Extract the (X, Y) coordinate from the center of the cell holding the provided text.  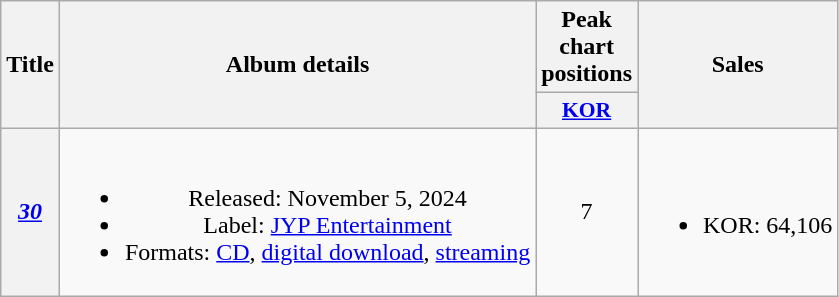
Title (30, 65)
7 (587, 212)
Peak chart positions (587, 47)
Sales (738, 65)
KOR: 64,106 (738, 212)
Released: November 5, 2024Label: JYP EntertainmentFormats: CD, digital download, streaming (297, 212)
KOR (587, 111)
30 (30, 212)
Album details (297, 65)
